Identify which cell holds the provided text, then report its [X, Y] central coordinate. 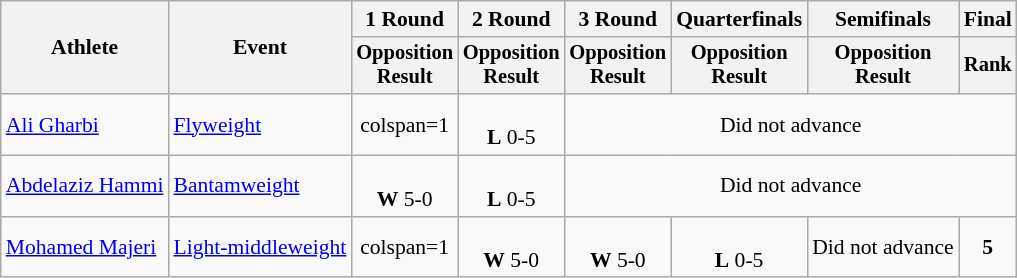
1 Round [404, 19]
Light-middleweight [260, 248]
Event [260, 48]
Athlete [85, 48]
Mohamed Majeri [85, 248]
Quarterfinals [739, 19]
Flyweight [260, 124]
3 Round [618, 19]
Final [988, 19]
Abdelaziz Hammi [85, 186]
Rank [988, 66]
2 Round [512, 19]
5 [988, 248]
Semifinals [883, 19]
Ali Gharbi [85, 124]
Bantamweight [260, 186]
